Output the [x, y] coordinate of the center of the cell containing the given text.  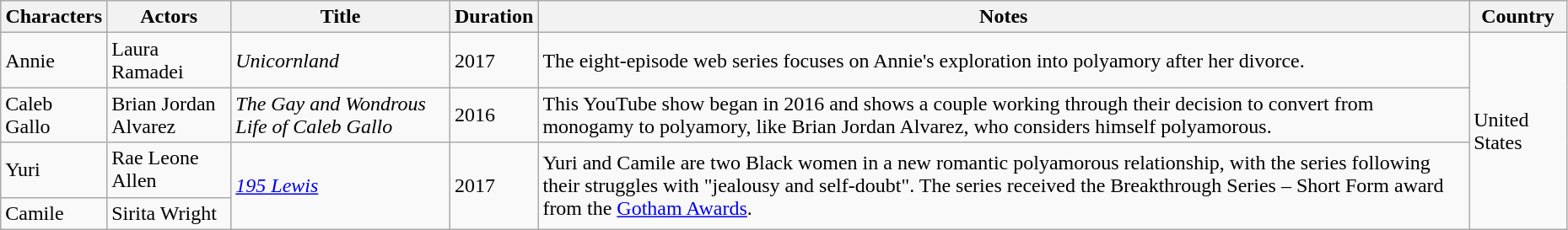
Annie [54, 61]
Camile [54, 213]
Brian Jordan Alvarez [169, 115]
Country [1518, 17]
Title [341, 17]
Actors [169, 17]
Laura Ramadei [169, 61]
Characters [54, 17]
Rae Leone Allen [169, 170]
195 Lewis [341, 185]
Notes [1004, 17]
The Gay and Wondrous Life of Caleb Gallo [341, 115]
Duration [493, 17]
Unicornland [341, 61]
2016 [493, 115]
Caleb Gallo [54, 115]
Sirita Wright [169, 213]
The eight-episode web series focuses on Annie's exploration into polyamory after her divorce. [1004, 61]
United States [1518, 131]
Yuri [54, 170]
